Detect which cell encompasses the target text, then output its [X, Y] center coordinate. 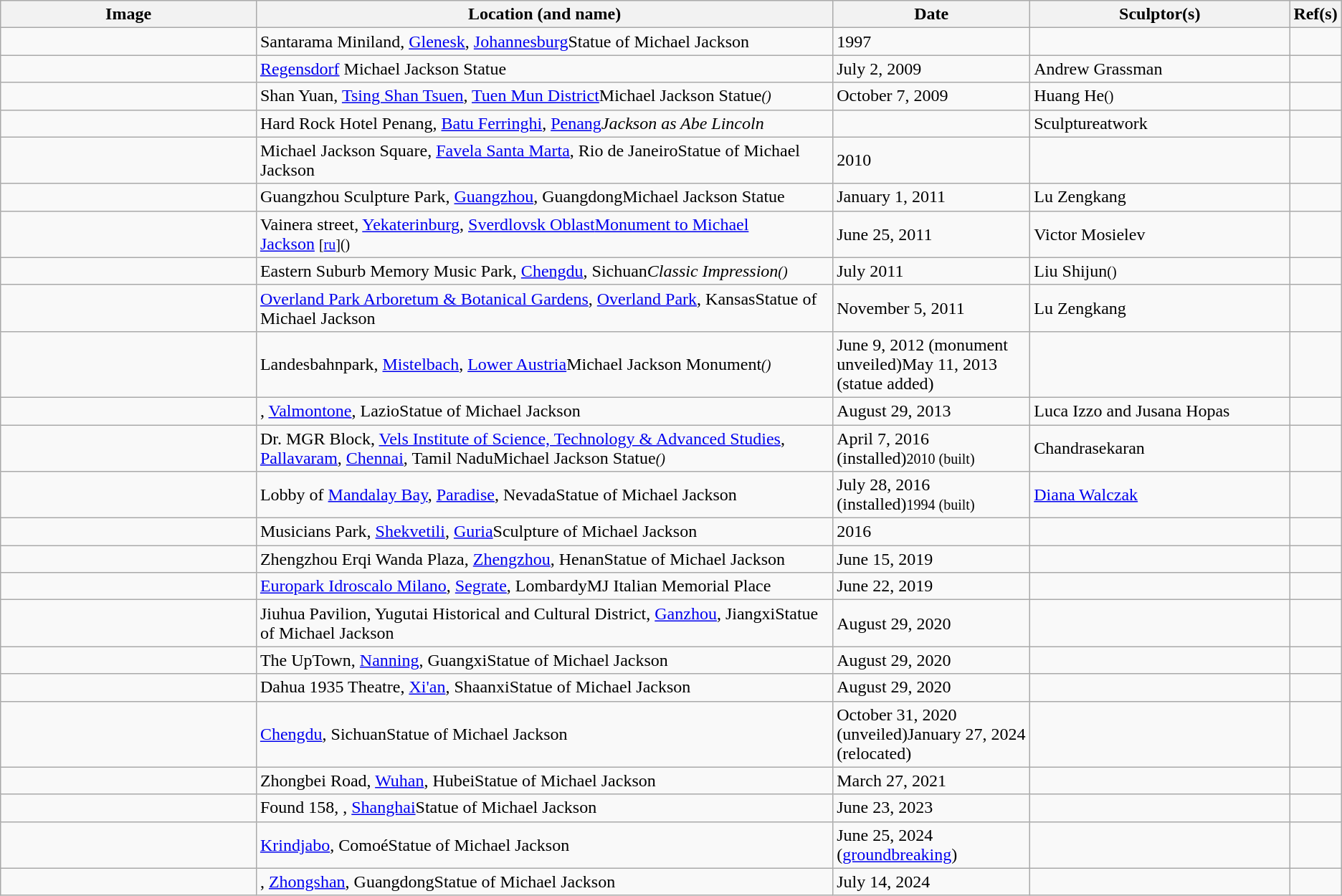
Musicians Park, Shekvetili, GuriaSculpture of Michael Jackson [544, 532]
July 28, 2016 (installed)1994 (built) [932, 495]
Lobby of Mandalay Bay, Paradise, NevadaStatue of Michael Jackson [544, 495]
, Valmontone, LazioStatue of Michael Jackson [544, 411]
Santarama Miniland, Glenesk, JohannesburgStatue of Michael Jackson [544, 42]
Zhongbei Road, Wuhan, HubeiStatue of Michael Jackson [544, 781]
November 5, 2011 [932, 308]
Luca Izzo and Jusana Hopas [1160, 411]
Ref(s) [1315, 14]
June 25, 2024 (groundbreaking) [932, 844]
Liu Shijun() [1160, 271]
Location (and name) [544, 14]
Michael Jackson Square, Favela Santa Marta, Rio de JaneiroStatue of Michael Jackson [544, 161]
June 15, 2019 [932, 559]
Sculptureatwork [1160, 123]
Guangzhou Sculpture Park, Guangzhou, GuangdongMichael Jackson Statue [544, 197]
Victor Mosielev [1160, 234]
July 14, 2024 [932, 882]
1997 [932, 42]
Vainera street, Yekaterinburg, Sverdlovsk OblastMonument to Michael Jackson [ru]() [544, 234]
June 22, 2019 [932, 586]
Europark Idroscalo Milano, Segrate, LombardyMJ Italian Memorial Place [544, 586]
Jiuhua Pavilion, Yugutai Historical and Cultural District, Ganzhou, JiangxiStatue of Michael Jackson [544, 624]
June 25, 2011 [932, 234]
Krindjabo, ComoéStatue of Michael Jackson [544, 844]
Hard Rock Hotel Penang, Batu Ferringhi, PenangJackson as Abe Lincoln [544, 123]
Found 158, , ShanghaiStatue of Michael Jackson [544, 808]
October 31, 2020 (unveiled)January 27, 2024 (relocated) [932, 734]
April 7, 2016 (installed)2010 (built) [932, 447]
Huang He() [1160, 96]
Landesbahnpark, Mistelbach, Lower AustriaMichael Jackson Monument() [544, 364]
June 9, 2012 (monument unveiled)May 11, 2013 (statue added) [932, 364]
Date [932, 14]
June 23, 2023 [932, 808]
July 2, 2009 [932, 69]
Dr. MGR Block, Vels Institute of Science, Technology & Advanced Studies, Pallavaram, Chennai, Tamil NaduMichael Jackson Statue() [544, 447]
Shan Yuan, Tsing Shan Tsuen, Tuen Mun DistrictMichael Jackson Statue() [544, 96]
2016 [932, 532]
The UpTown, Nanning, GuangxiStatue of Michael Jackson [544, 660]
July 2011 [932, 271]
Chandrasekaran [1160, 447]
Diana Walczak [1160, 495]
Zhengzhou Erqi Wanda Plaza, Zhengzhou, HenanStatue of Michael Jackson [544, 559]
March 27, 2021 [932, 781]
January 1, 2011 [932, 197]
Andrew Grassman [1160, 69]
Sculptor(s) [1160, 14]
Overland Park Arboretum & Botanical Gardens, Overland Park, KansasStatue of Michael Jackson [544, 308]
August 29, 2013 [932, 411]
Regensdorf Michael Jackson Statue [544, 69]
Chengdu, SichuanStatue of Michael Jackson [544, 734]
October 7, 2009 [932, 96]
Image [129, 14]
Eastern Suburb Memory Music Park, Chengdu, SichuanClassic Impression() [544, 271]
2010 [932, 161]
, Zhongshan, GuangdongStatue of Michael Jackson [544, 882]
Dahua 1935 Theatre, Xi'an, ShaanxiStatue of Michael Jackson [544, 687]
